Output the (X, Y) coordinate of the center of the cell containing the given text.  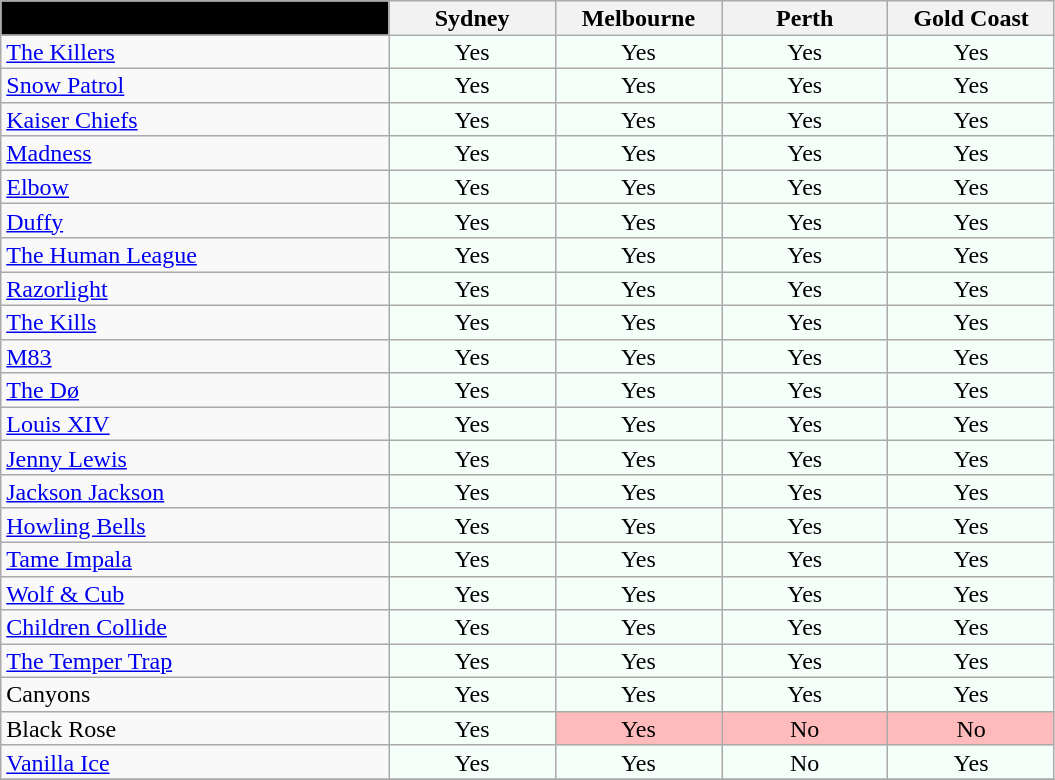
M83 (195, 356)
Howling Bells (195, 525)
Elbow (195, 187)
Canyons (195, 695)
Black Rose (195, 728)
Vanilla Ice (195, 762)
Melbourne (638, 18)
The Human League (195, 255)
Tame Impala (195, 559)
Duffy (195, 221)
Wolf & Cub (195, 593)
Sydney (472, 18)
Razorlight (195, 289)
Louis XIV (195, 424)
Jenny Lewis (195, 458)
Madness (195, 153)
Perth (805, 18)
Jackson Jackson (195, 492)
The Temper Trap (195, 661)
The Dø (195, 390)
Gold Coast (971, 18)
The Kills (195, 322)
Snow Patrol (195, 85)
The Killers (195, 52)
Children Collide (195, 627)
Kaiser Chiefs (195, 119)
